Determine the (x, y) coordinate at the center of the cell enclosing the given text.  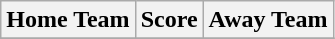
Score (169, 20)
Home Team (68, 20)
Away Team (268, 20)
